Pinpoint the cell where the given text exists, returning its (x, y) midpoint coordinate. 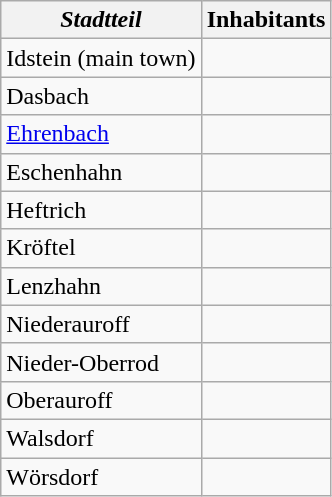
Lenzhahn (101, 286)
Eschenhahn (101, 172)
Heftrich (101, 210)
Inhabitants (266, 20)
Dasbach (101, 96)
Kröftel (101, 248)
Oberauroff (101, 400)
Nieder-Oberrod (101, 362)
Idstein (main town) (101, 58)
Stadtteil (101, 20)
Wörsdorf (101, 477)
Ehrenbach (101, 134)
Niederauroff (101, 324)
Walsdorf (101, 438)
